Find where the given text appears and provide that cell's center as [X, Y] coordinate. 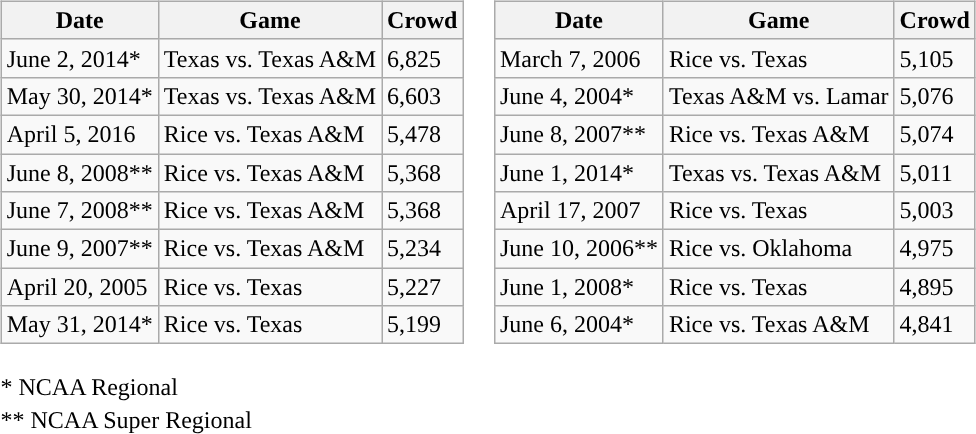
6,603 [422, 96]
4,975 [934, 249]
May 31, 2014* [80, 325]
5,105 [934, 58]
June 10, 2006** [578, 249]
5,076 [934, 96]
Texas A&M vs. Lamar [778, 96]
Rice vs. Oklahoma [778, 249]
April 20, 2005 [80, 287]
April 5, 2016 [80, 134]
5,074 [934, 134]
June 6, 2004* [578, 325]
May 30, 2014* [80, 96]
5,011 [934, 173]
6,825 [422, 58]
April 17, 2007 [578, 211]
4,841 [934, 325]
March 7, 2006 [578, 58]
June 1, 2014* [578, 173]
5,003 [934, 211]
June 1, 2008* [578, 287]
5,478 [422, 134]
June 8, 2007** [578, 134]
5,234 [422, 249]
June 7, 2008** [80, 211]
June 4, 2004* [578, 96]
June 2, 2014* [80, 58]
4,895 [934, 287]
5,227 [422, 287]
June 8, 2008** [80, 173]
5,199 [422, 325]
June 9, 2007** [80, 249]
